From the cell containing the given text, extract its center point as [x, y] coordinate. 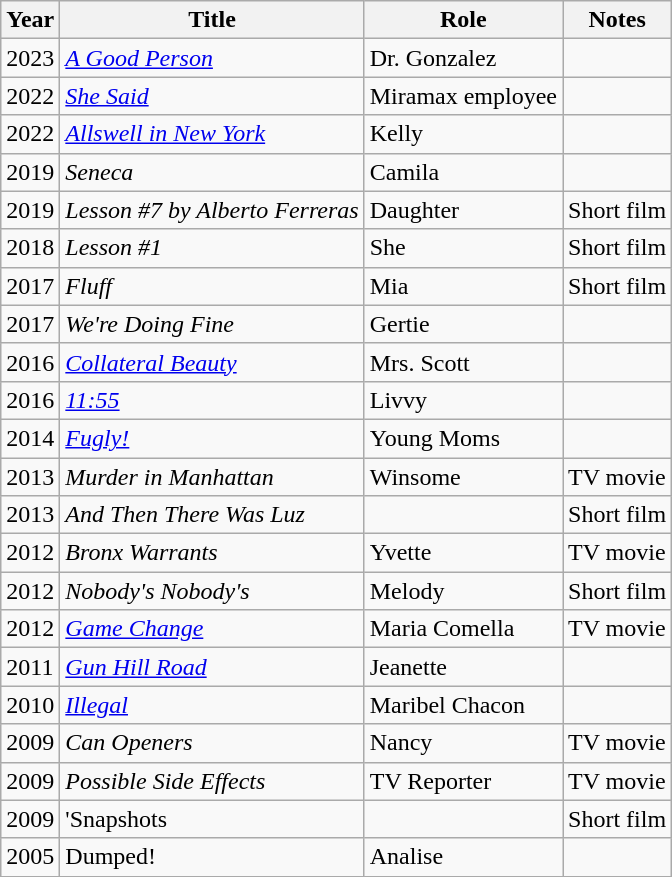
2010 [30, 705]
Analise [463, 857]
Daughter [463, 210]
Maria Comella [463, 629]
Possible Side Effects [212, 781]
Winsome [463, 477]
Fugly! [212, 438]
Miramax employee [463, 96]
'Snapshots [212, 819]
11:55 [212, 400]
Kelly [463, 134]
TV Reporter [463, 781]
Lesson #7 by Alberto Ferreras [212, 210]
Seneca [212, 172]
2005 [30, 857]
Illegal [212, 705]
Year [30, 20]
Dumped! [212, 857]
Young Moms [463, 438]
Murder in Manhattan [212, 477]
Livvy [463, 400]
Jeanette [463, 667]
Can Openers [212, 743]
Dr. Gonzalez [463, 58]
She [463, 248]
We're Doing Fine [212, 324]
Title [212, 20]
Lesson #1 [212, 248]
Camila [463, 172]
2023 [30, 58]
Notes [618, 20]
Fluff [212, 286]
Gertie [463, 324]
Bronx Warrants [212, 553]
Yvette [463, 553]
Nobody's Nobody's [212, 591]
Mrs. Scott [463, 362]
Nancy [463, 743]
Game Change [212, 629]
Melody [463, 591]
Allswell in New York [212, 134]
Mia [463, 286]
2018 [30, 248]
Role [463, 20]
Collateral Beauty [212, 362]
2014 [30, 438]
Maribel Chacon [463, 705]
She Said [212, 96]
And Then There Was Luz [212, 515]
A Good Person [212, 58]
Gun Hill Road [212, 667]
2011 [30, 667]
